Identify which cell holds the provided text, then report its (x, y) central coordinate. 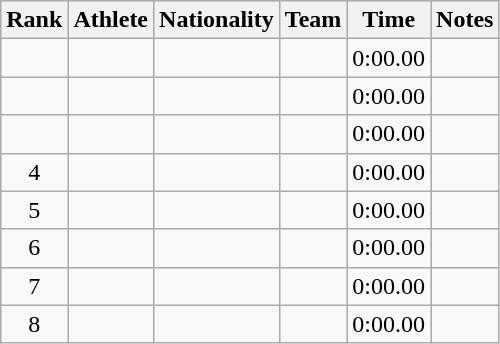
Rank (34, 20)
Nationality (217, 20)
Athlete (111, 20)
8 (34, 324)
Team (313, 20)
5 (34, 210)
7 (34, 286)
4 (34, 172)
Time (389, 20)
6 (34, 248)
Notes (465, 20)
